Extract the [X, Y] coordinate from the center of the cell holding the provided text.  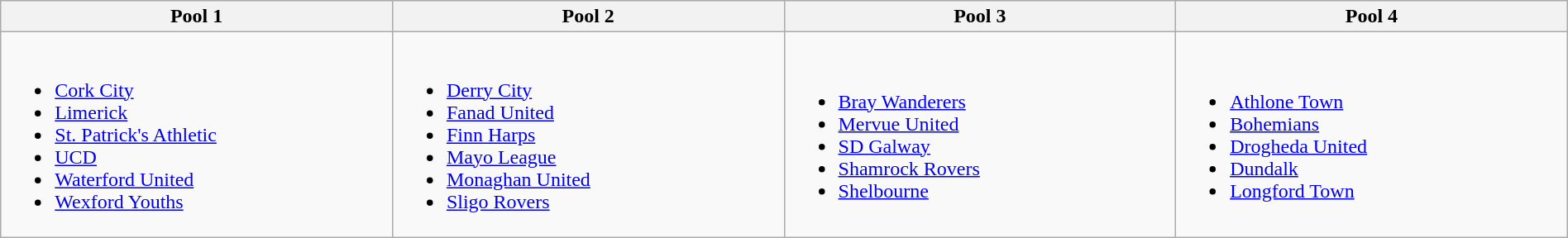
Pool 2 [588, 17]
Pool 3 [980, 17]
Pool 4 [1372, 17]
Cork CityLimerickSt. Patrick's AthleticUCDWaterford UnitedWexford Youths [197, 135]
Derry CityFanad UnitedFinn HarpsMayo LeagueMonaghan UnitedSligo Rovers [588, 135]
Pool 1 [197, 17]
Athlone TownBohemiansDrogheda UnitedDundalkLongford Town [1372, 135]
Bray WanderersMervue UnitedSD GalwayShamrock RoversShelbourne [980, 135]
